Return the (X, Y) coordinate for the center point of the cell that contains the specified text.  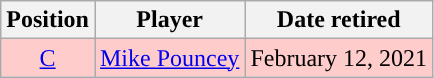
Player (169, 20)
Mike Pouncey (169, 58)
February 12, 2021 (339, 58)
Position (48, 20)
C (48, 58)
Date retired (339, 20)
